Scan for the cell matching the given text and deliver its [X, Y] coordinate at center. 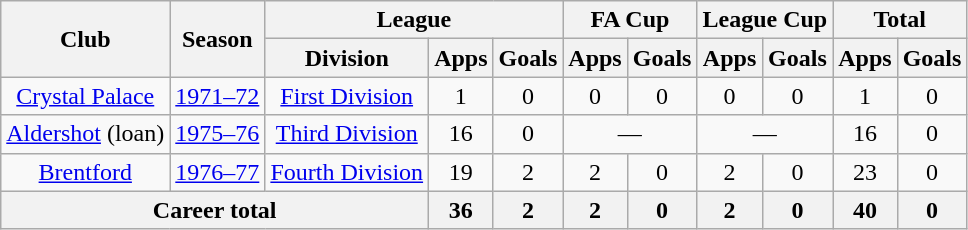
Aldershot (loan) [86, 134]
Crystal Palace [86, 96]
First Division [347, 96]
40 [865, 210]
Fourth Division [347, 172]
Career total [215, 210]
Third Division [347, 134]
League Cup [765, 20]
League [414, 20]
Division [347, 58]
36 [461, 210]
23 [865, 172]
1971–72 [218, 96]
Brentford [86, 172]
1976–77 [218, 172]
Club [86, 39]
Season [218, 39]
1975–76 [218, 134]
FA Cup [630, 20]
19 [461, 172]
Total [900, 20]
